Capture the cell that displays the provided text and extract its [X, Y] central coordinate. 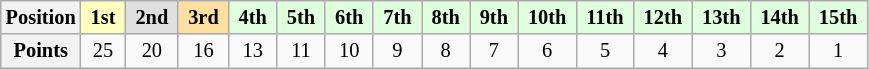
8th [446, 17]
1 [838, 51]
9th [494, 17]
4th [253, 17]
2 [779, 51]
4 [663, 51]
20 [152, 51]
11th [604, 17]
25 [104, 51]
6 [547, 51]
3 [721, 51]
11 [301, 51]
13th [721, 17]
12th [663, 17]
6th [349, 17]
Position [41, 17]
3rd [203, 17]
5th [301, 17]
7 [494, 51]
7th [397, 17]
10th [547, 17]
15th [838, 17]
5 [604, 51]
1st [104, 17]
9 [397, 51]
Points [41, 51]
8 [446, 51]
14th [779, 17]
16 [203, 51]
10 [349, 51]
2nd [152, 17]
13 [253, 51]
